Identify which cell holds the provided text, then report its [X, Y] central coordinate. 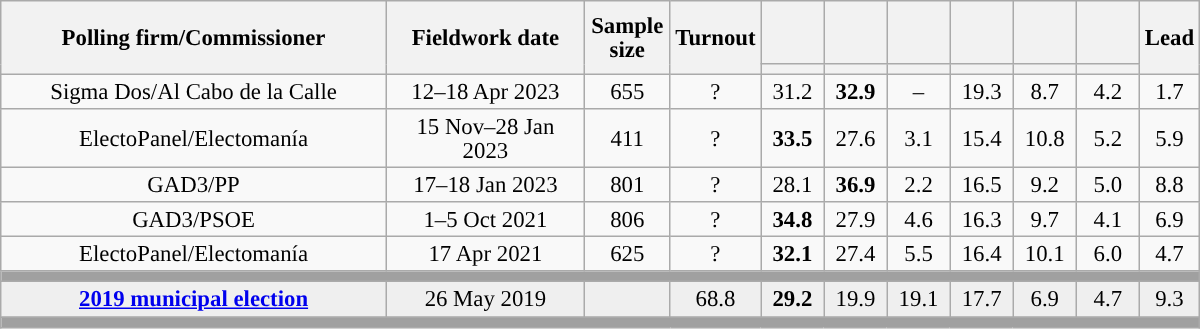
27.6 [856, 138]
8.8 [1169, 186]
806 [627, 220]
1.7 [1169, 92]
655 [627, 92]
26 May 2019 [485, 300]
27.4 [856, 254]
801 [627, 186]
68.8 [716, 300]
5.0 [1108, 186]
GAD3/PSOE [194, 220]
5.2 [1108, 138]
4.2 [1108, 92]
16.5 [982, 186]
12–18 Apr 2023 [485, 92]
1–5 Oct 2021 [485, 220]
28.1 [792, 186]
Fieldwork date [485, 38]
34.8 [792, 220]
32.9 [856, 92]
10.8 [1044, 138]
27.9 [856, 220]
9.7 [1044, 220]
5.5 [918, 254]
16.4 [982, 254]
4.1 [1108, 220]
5.9 [1169, 138]
19.9 [856, 300]
33.5 [792, 138]
Turnout [716, 38]
15.4 [982, 138]
17.7 [982, 300]
2019 municipal election [194, 300]
GAD3/PP [194, 186]
Lead [1169, 38]
10.1 [1044, 254]
2.2 [918, 186]
8.7 [1044, 92]
15 Nov–28 Jan 2023 [485, 138]
Sigma Dos/Al Cabo de la Calle [194, 92]
19.3 [982, 92]
9.3 [1169, 300]
19.1 [918, 300]
31.2 [792, 92]
36.9 [856, 186]
411 [627, 138]
17–18 Jan 2023 [485, 186]
32.1 [792, 254]
Sample size [627, 38]
16.3 [982, 220]
4.6 [918, 220]
Polling firm/Commissioner [194, 38]
9.2 [1044, 186]
6.0 [1108, 254]
3.1 [918, 138]
– [918, 92]
29.2 [792, 300]
625 [627, 254]
17 Apr 2021 [485, 254]
